Pinpoint the cell where the given text exists, returning its [x, y] midpoint coordinate. 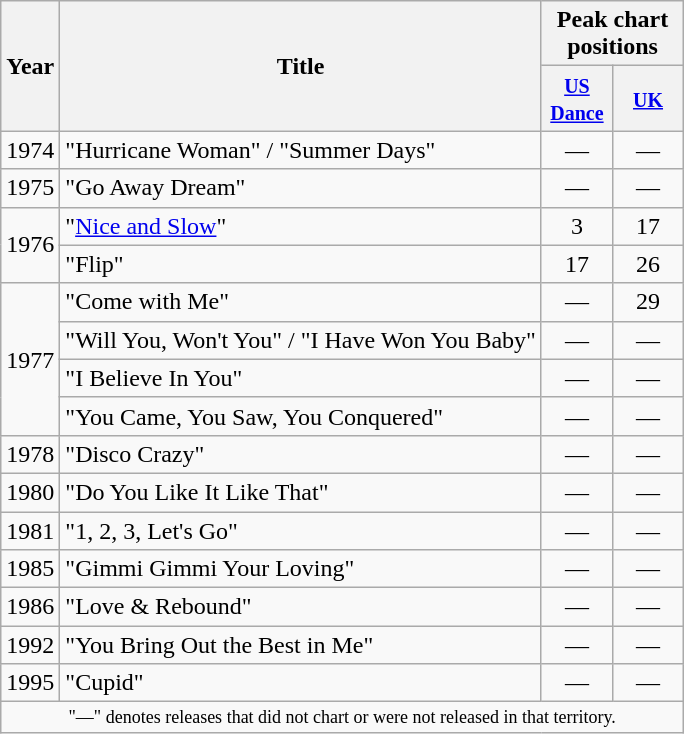
"I Believe In You" [301, 378]
Peak chart positions [612, 34]
1981 [30, 531]
1995 [30, 683]
1986 [30, 607]
US Dance [576, 98]
"Come with Me" [301, 302]
"Hurricane Woman" / "Summer Days" [301, 150]
"Cupid" [301, 683]
"Gimmi Gimmi Your Loving" [301, 569]
1978 [30, 454]
29 [648, 302]
"Will You, Won't You" / "I Have Won You Baby" [301, 340]
"Disco Crazy" [301, 454]
"Flip" [301, 264]
Year [30, 66]
"You Bring Out the Best in Me" [301, 645]
"—" denotes releases that did not chart or were not released in that territory. [342, 718]
"Go Away Dream" [301, 188]
3 [576, 226]
"Nice and Slow" [301, 226]
"Love & Rebound" [301, 607]
"1, 2, 3, Let's Go" [301, 531]
1975 [30, 188]
1980 [30, 492]
Title [301, 66]
1977 [30, 359]
1974 [30, 150]
UK [648, 98]
"You Came, You Saw, You Conquered" [301, 416]
"Do You Like It Like That" [301, 492]
1992 [30, 645]
1976 [30, 245]
26 [648, 264]
1985 [30, 569]
